Detect which cell encompasses the target text, then output its [x, y] center coordinate. 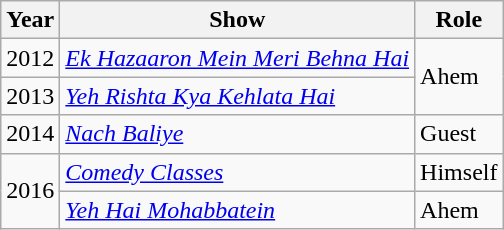
Himself [459, 172]
Guest [459, 134]
2012 [30, 58]
Role [459, 20]
Year [30, 20]
Yeh Rishta Kya Kehlata Hai [238, 96]
Nach Baliye [238, 134]
2013 [30, 96]
Comedy Classes [238, 172]
2014 [30, 134]
Yeh Hai Mohabbatein [238, 210]
2016 [30, 191]
Show [238, 20]
Ek Hazaaron Mein Meri Behna Hai [238, 58]
